Capture the cell that displays the provided text and extract its [X, Y] central coordinate. 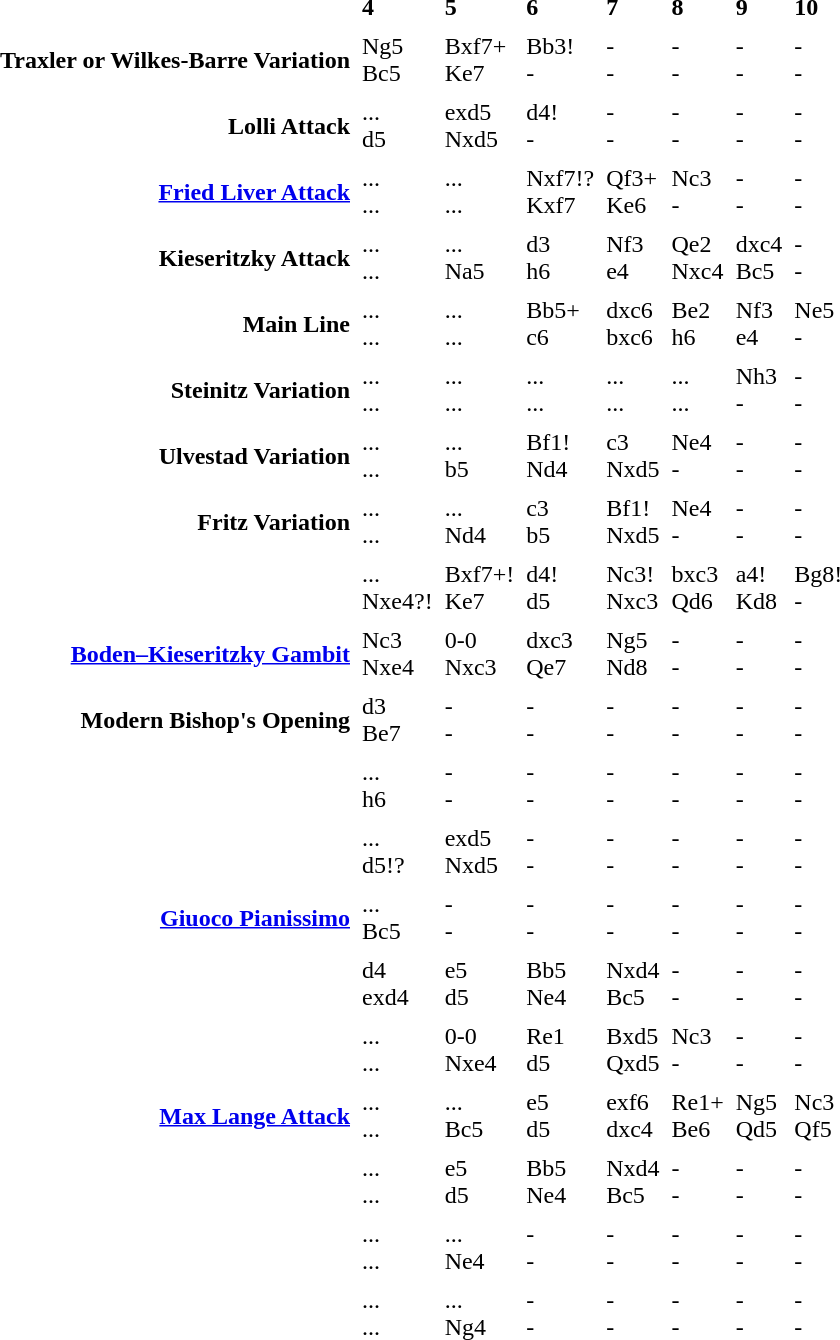
dxc3Qe7 [560, 654]
Bb3!- [560, 60]
...d5!? [398, 852]
Qe2Nxc4 [697, 258]
d4!d5 [560, 588]
...Nd4 [480, 522]
Ng5Bc5 [398, 60]
c3b5 [560, 522]
d4exd4 [398, 984]
...Nxe4?! [398, 588]
...Ne4 [480, 1248]
Bb5+c6 [560, 324]
0-0Nxc3 [480, 654]
Be2h6 [697, 324]
c3Nxd5 [632, 456]
...h6 [398, 786]
...d5 [398, 126]
dxc6bxc6 [632, 324]
0-0Nxe4 [480, 1050]
...b5 [480, 456]
Re1d5 [560, 1050]
Ng5Qd5 [760, 1116]
bxc3Qd6 [697, 588]
Qf3+Ke6 [632, 192]
Re1+Be6 [697, 1116]
Bxf7+!Ke7 [480, 588]
Nxf7!?Kxf7 [560, 192]
Bf1!Nxd5 [632, 522]
dxc4Bc5 [760, 258]
d3h6 [560, 258]
a4!Kd8 [760, 588]
Nc3Nxe4 [398, 654]
Nc3!Nxc3 [632, 588]
Nh3- [760, 390]
...Na5 [480, 258]
exf6dxc4 [632, 1116]
d4!- [560, 126]
Bxf7+Ke7 [480, 60]
Ng5Nd8 [632, 654]
Bf1!Nd4 [560, 456]
d3Be7 [398, 720]
Bxd5Qxd5 [632, 1050]
